Capture the cell that displays the provided text and extract its (X, Y) central coordinate. 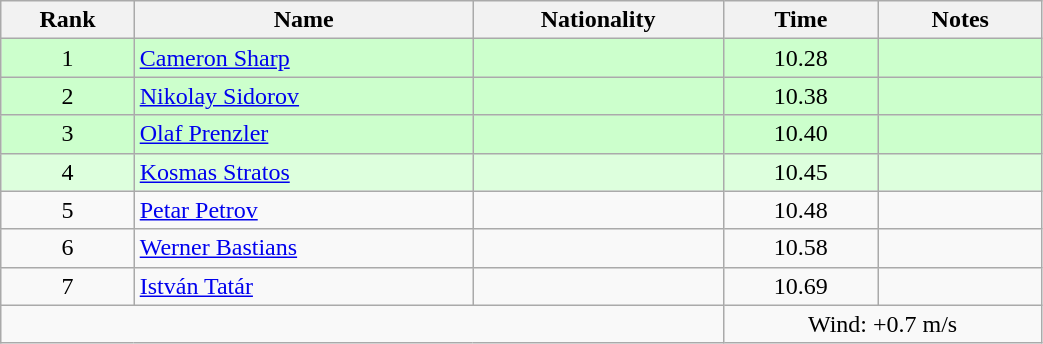
Notes (960, 20)
Kosmas Stratos (304, 172)
10.28 (800, 58)
1 (68, 58)
10.48 (800, 210)
3 (68, 134)
5 (68, 210)
6 (68, 248)
10.58 (800, 248)
Cameron Sharp (304, 58)
10.38 (800, 96)
Olaf Prenzler (304, 134)
Nationality (598, 20)
Wind: +0.7 m/s (882, 324)
10.45 (800, 172)
Name (304, 20)
Time (800, 20)
10.40 (800, 134)
Rank (68, 20)
Werner Bastians (304, 248)
István Tatár (304, 286)
4 (68, 172)
Petar Petrov (304, 210)
2 (68, 96)
10.69 (800, 286)
7 (68, 286)
Nikolay Sidorov (304, 96)
